Search for the cell housing the specified text and yield its (X, Y) center coordinate. 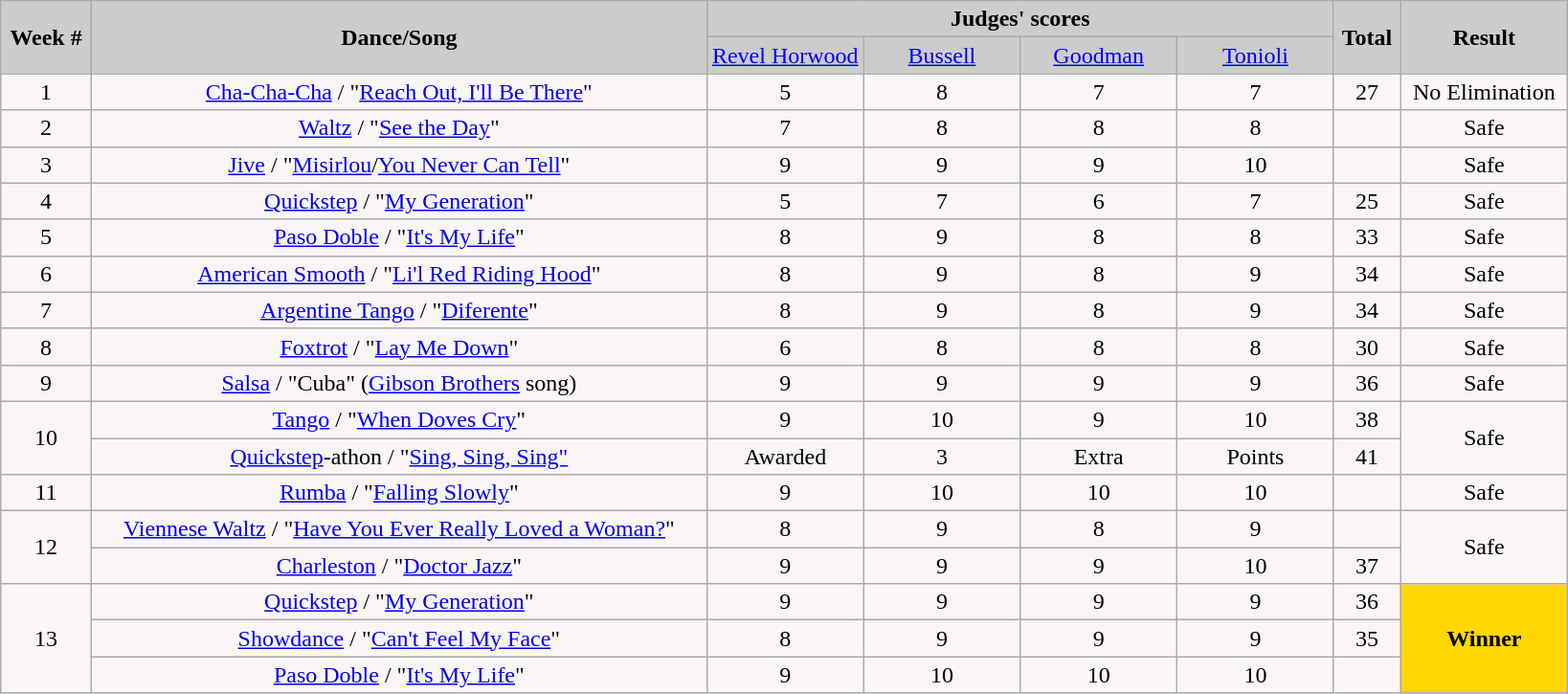
Salsa / "Cuba" (Gibson Brothers song) (398, 383)
Dance/Song (398, 37)
Extra (1099, 457)
11 (46, 493)
Tango / "When Doves Cry" (398, 419)
Jive / "Misirlou/You Never Can Tell" (398, 165)
Judges' scores (1020, 19)
41 (1367, 457)
Revel Horwood (785, 56)
Waltz / "See the Day" (398, 128)
Showdance / "Can't Feel My Face" (398, 638)
Foxtrot / "Lay Me Down" (398, 347)
38 (1367, 419)
12 (46, 548)
13 (46, 638)
Cha-Cha-Cha / "Reach Out, I'll Be There" (398, 92)
Awarded (785, 457)
Week # (46, 37)
Tonioli (1256, 56)
Viennese Waltz / "Have You Ever Really Loved a Woman?" (398, 529)
Result (1484, 37)
30 (1367, 347)
Quickstep-athon / "Sing, Sing, Sing" (398, 457)
Argentine Tango / "Diferente" (398, 310)
33 (1367, 237)
No Elimination (1484, 92)
1 (46, 92)
27 (1367, 92)
Winner (1484, 638)
Goodman (1099, 56)
Total (1367, 37)
American Smooth / "Li'l Red Riding Hood" (398, 274)
Points (1256, 457)
Charleston / "Doctor Jazz" (398, 566)
37 (1367, 566)
25 (1367, 201)
2 (46, 128)
Rumba / "Falling Slowly" (398, 493)
35 (1367, 638)
4 (46, 201)
Bussell (942, 56)
